For the text-containing cell, return its midpoint in [X, Y] coordinate format. 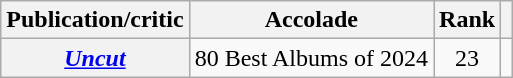
23 [468, 58]
Uncut [95, 58]
80 Best Albums of 2024 [311, 58]
Accolade [311, 20]
Publication/critic [95, 20]
Rank [468, 20]
